Output the (x, y) coordinate of the center of the cell containing the given text.  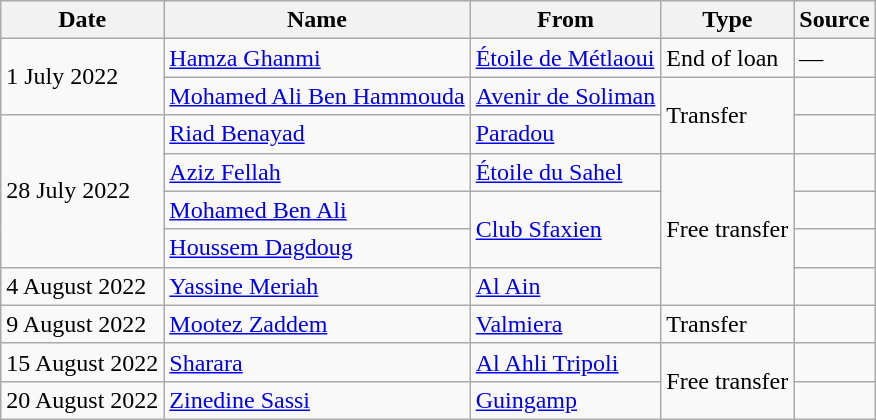
Al Ain (566, 286)
Source (834, 20)
Club Sfaxien (566, 229)
From (566, 20)
Guingamp (566, 400)
Aziz Fellah (317, 172)
Mootez Zaddem (317, 324)
Al Ahli Tripoli (566, 362)
20 August 2022 (82, 400)
Type (728, 20)
Mohamed Ali Ben Hammouda (317, 96)
Valmiera (566, 324)
Avenir de Soliman (566, 96)
Étoile de Métlaoui (566, 58)
Date (82, 20)
28 July 2022 (82, 191)
Zinedine Sassi (317, 400)
1 July 2022 (82, 77)
Houssem Dagdoug (317, 248)
9 August 2022 (82, 324)
Paradou (566, 134)
Hamza Ghanmi (317, 58)
15 August 2022 (82, 362)
4 August 2022 (82, 286)
Mohamed Ben Ali (317, 210)
Sharara (317, 362)
Yassine Meriah (317, 286)
Étoile du Sahel (566, 172)
End of loan (728, 58)
Name (317, 20)
— (834, 58)
Riad Benayad (317, 134)
